Provide the [X, Y] coordinate of the cell's center where the given text is located.  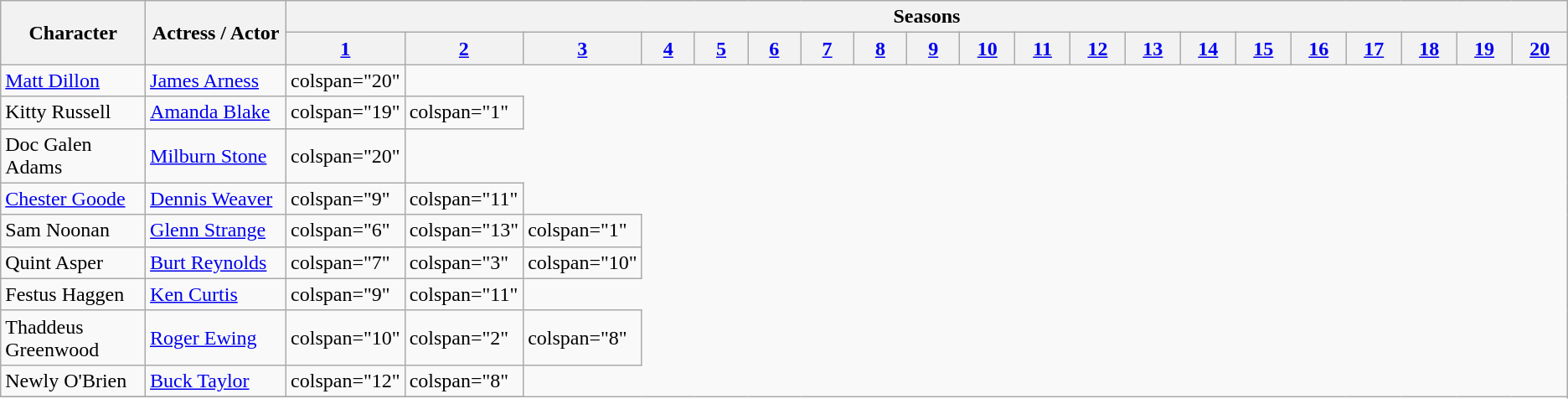
20 [1540, 49]
18 [1429, 49]
2 [464, 49]
Chester Goode [74, 199]
14 [1208, 49]
11 [1043, 49]
colspan="7" [346, 262]
colspan="6" [346, 231]
Roger Ewing [216, 337]
Quint Asper [74, 262]
Burt Reynolds [216, 262]
6 [774, 49]
19 [1484, 49]
17 [1374, 49]
Ken Curtis [216, 294]
Doc Galen Adams [74, 156]
Buck Taylor [216, 381]
Kitty Russell [74, 112]
10 [988, 49]
12 [1097, 49]
Thaddeus Greenwood [74, 337]
16 [1318, 49]
8 [879, 49]
Festus Haggen [74, 294]
colspan="12" [346, 381]
5 [720, 49]
colspan="2" [464, 337]
colspan="19" [346, 112]
4 [668, 49]
Sam Noonan [74, 231]
Dennis Weaver [216, 199]
colspan="13" [464, 231]
Milburn Stone [216, 156]
Amanda Blake [216, 112]
3 [583, 49]
colspan="3" [464, 262]
Newly O'Brien [74, 381]
15 [1263, 49]
Seasons [927, 17]
Glenn Strange [216, 231]
9 [933, 49]
Character [74, 33]
1 [346, 49]
James Arness [216, 80]
7 [828, 49]
Actress / Actor [216, 33]
13 [1153, 49]
Matt Dillon [74, 80]
